Detect which cell encompasses the target text, then output its (X, Y) center coordinate. 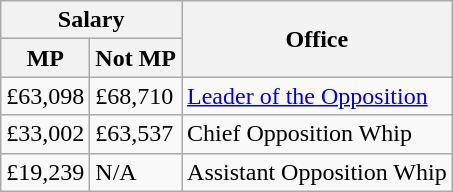
Leader of the Opposition (318, 96)
Chief Opposition Whip (318, 134)
Not MP (136, 58)
£63,098 (46, 96)
Salary (92, 20)
N/A (136, 172)
Assistant Opposition Whip (318, 172)
£63,537 (136, 134)
MP (46, 58)
Office (318, 39)
£68,710 (136, 96)
£33,002 (46, 134)
£19,239 (46, 172)
